Identify which cell holds the provided text, then report its [x, y] central coordinate. 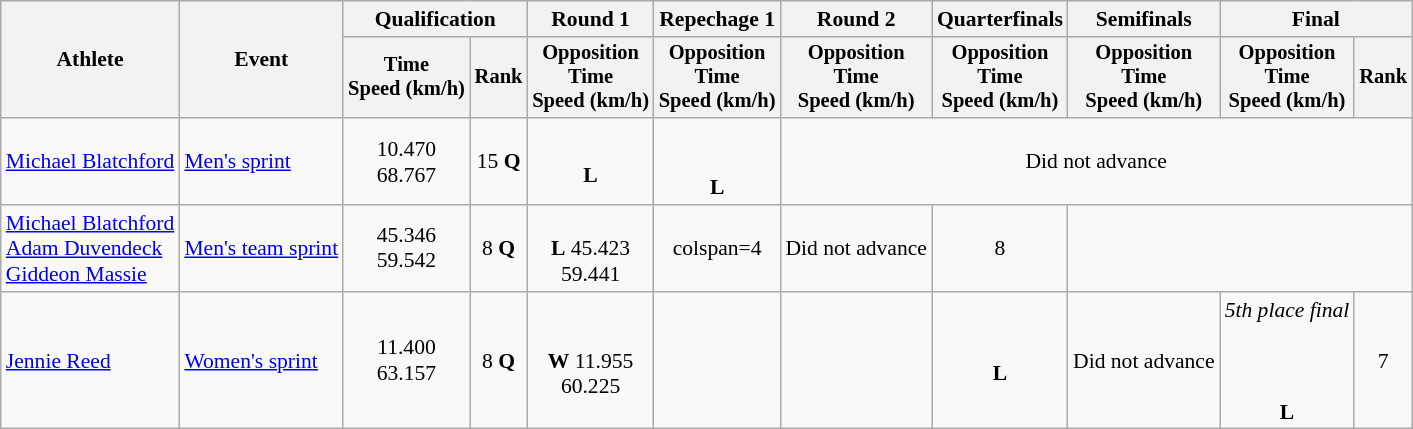
10.47068.767 [406, 162]
8 [1000, 248]
Athlete [90, 60]
Quarterfinals [1000, 19]
Men's sprint [261, 162]
15 Q [499, 162]
Men's team sprint [261, 248]
Round 1 [590, 19]
TimeSpeed (km/h) [406, 78]
Repechage 1 [718, 19]
Final [1316, 19]
Event [261, 60]
colspan=4 [718, 248]
8 Q [499, 248]
Michael BlatchfordAdam DuvendeckGiddeon Massie [90, 248]
Round 2 [856, 19]
Qualification [435, 19]
45.34659.542 [406, 248]
L 45.42359.441 [590, 248]
Michael Blatchford [90, 162]
Semifinals [1144, 19]
